Return [x, y] of the center of cell containing provided text 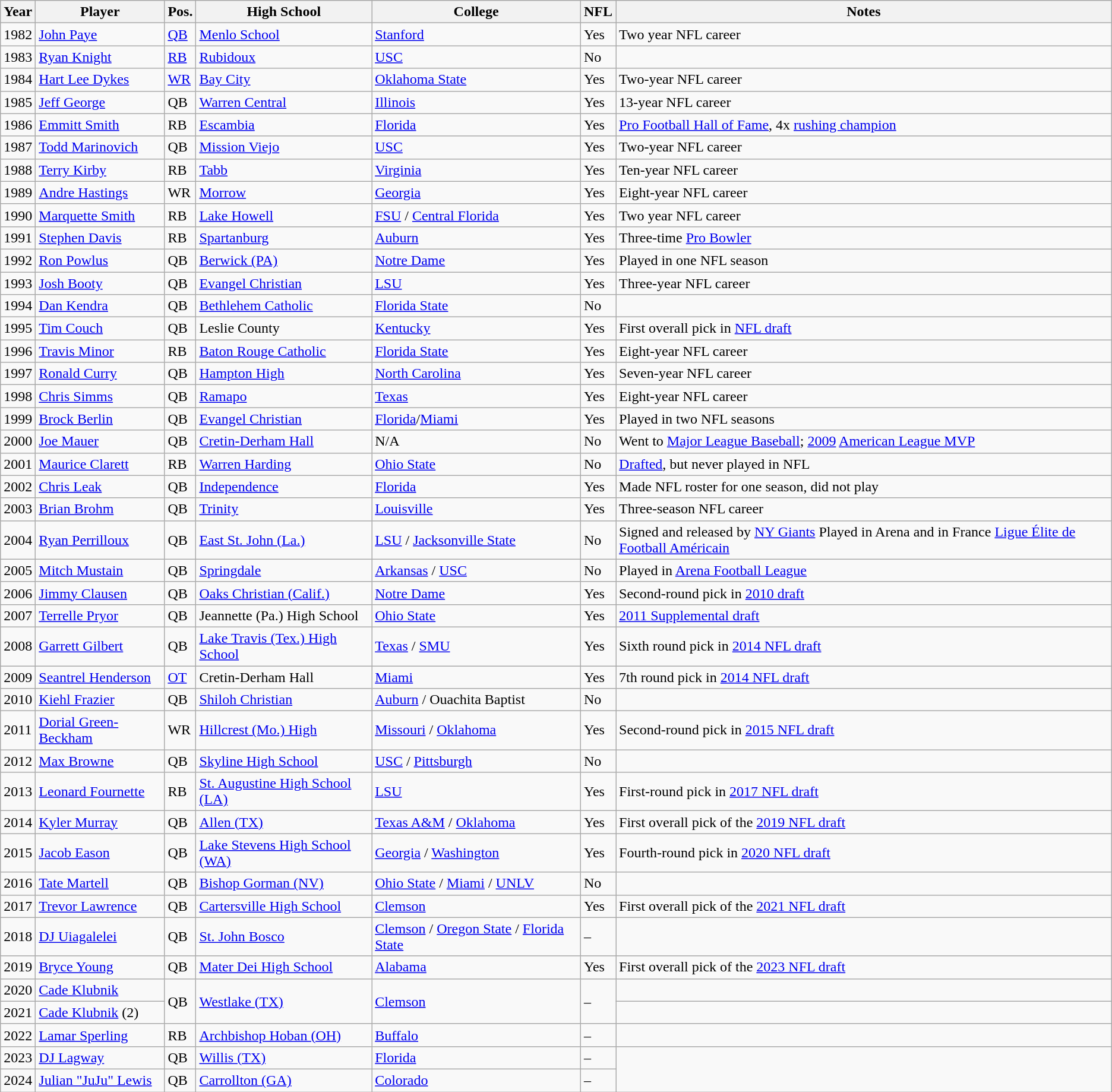
First overall pick of the 2023 NFL draft [864, 967]
Hampton High [284, 374]
Virginia [476, 170]
Miami [476, 677]
2019 [18, 967]
Morrow [284, 192]
Played in two NFL seasons [864, 419]
North Carolina [476, 374]
East St. John (La.) [284, 539]
Kyler Murray [100, 822]
2007 [18, 616]
Dorial Green-Beckham [100, 731]
Texas A&M / Oklahoma [476, 822]
College [476, 12]
Mission Viejo [284, 147]
Escambia [284, 125]
Jeff George [100, 102]
St. John Bosco [284, 936]
First-round pick in 2017 NFL draft [864, 791]
Second-round pick in 2010 draft [864, 593]
Marquette Smith [100, 215]
Mater Dei High School [284, 967]
Bryce Young [100, 967]
Kiehl Frazier [100, 700]
2017 [18, 906]
Three-time Pro Bowler [864, 238]
Second-round pick in 2015 NFL draft [864, 731]
Made NFL roster for one season, did not play [864, 487]
Jimmy Clausen [100, 593]
Emmitt Smith [100, 125]
Jacob Eason [100, 853]
Kentucky [476, 329]
2024 [18, 1080]
Tabb [284, 170]
2008 [18, 646]
2020 [18, 990]
Trevor Lawrence [100, 906]
Florida/Miami [476, 419]
Alabama [476, 967]
Hillcrest (Mo.) High [284, 731]
1986 [18, 125]
Clemson / Oregon State / Florida State [476, 936]
Baton Rouge Catholic [284, 351]
Trinity [284, 509]
Berwick (PA) [284, 260]
Jeannette (Pa.) High School [284, 616]
Rubidoux [284, 57]
2000 [18, 441]
Arkansas / USC [476, 570]
Pro Football Hall of Fame, 4x rushing champion [864, 125]
Played in one NFL season [864, 260]
Menlo School [284, 34]
Oaks Christian (Calif.) [284, 593]
2016 [18, 883]
Dan Kendra [100, 306]
1988 [18, 170]
Cade Klubnik (2) [100, 1012]
Three-year NFL career [864, 283]
7th round pick in 2014 NFL draft [864, 677]
Terry Kirby [100, 170]
FSU / Central Florida [476, 215]
Player [100, 12]
Joe Mauer [100, 441]
Sixth round pick in 2014 NFL draft [864, 646]
Tate Martell [100, 883]
St. Augustine High School (LA) [284, 791]
2022 [18, 1035]
Leslie County [284, 329]
2006 [18, 593]
Lake Stevens High School (WA) [284, 853]
1982 [18, 34]
1983 [18, 57]
Lake Howell [284, 215]
2018 [18, 936]
Chris Leak [100, 487]
Allen (TX) [284, 822]
Carrollton (GA) [284, 1080]
Colorado [476, 1080]
Warren Central [284, 102]
1997 [18, 374]
Played in Arena Football League [864, 570]
1998 [18, 396]
2001 [18, 464]
Brian Brohm [100, 509]
2003 [18, 509]
Independence [284, 487]
Brock Berlin [100, 419]
Ron Powlus [100, 260]
1994 [18, 306]
Oklahoma State [476, 80]
2005 [18, 570]
Bishop Gorman (NV) [284, 883]
N/A [476, 441]
Ryan Knight [100, 57]
Lake Travis (Tex.) High School [284, 646]
Fourth-round pick in 2020 NFL draft [864, 853]
Buffalo [476, 1035]
1985 [18, 102]
Went to Major League Baseball; 2009 American League MVP [864, 441]
Three-season NFL career [864, 509]
1999 [18, 419]
Cade Klubnik [100, 990]
2002 [18, 487]
Willis (TX) [284, 1058]
Springdale [284, 570]
1992 [18, 260]
Skyline High School [284, 761]
2011 Supplemental draft [864, 616]
1989 [18, 192]
Andre Hastings [100, 192]
Auburn / Ouachita Baptist [476, 700]
Shiloh Christian [284, 700]
Max Browne [100, 761]
LSU / Jacksonville State [476, 539]
13-year NFL career [864, 102]
Cartersville High School [284, 906]
1990 [18, 215]
2014 [18, 822]
2010 [18, 700]
Terrelle Pryor [100, 616]
2009 [18, 677]
2004 [18, 539]
Ryan Perrilloux [100, 539]
Seantrel Henderson [100, 677]
Garrett Gilbert [100, 646]
DJ Lagway [100, 1058]
2015 [18, 853]
OT [181, 677]
Tim Couch [100, 329]
1984 [18, 80]
Ronald Curry [100, 374]
First overall pick of the 2021 NFL draft [864, 906]
2013 [18, 791]
1993 [18, 283]
First overall pick of the 2019 NFL draft [864, 822]
DJ Uiagalelei [100, 936]
Drafted, but never played in NFL [864, 464]
2023 [18, 1058]
Spartanburg [284, 238]
Archbishop Hoban (OH) [284, 1035]
Todd Marinovich [100, 147]
Missouri / Oklahoma [476, 731]
Seven-year NFL career [864, 374]
Josh Booty [100, 283]
Leonard Fournette [100, 791]
Texas / SMU [476, 646]
Ten-year NFL career [864, 170]
1995 [18, 329]
Year [18, 12]
Auburn [476, 238]
USC / Pittsburgh [476, 761]
High School [284, 12]
1996 [18, 351]
2011 [18, 731]
Georgia / Washington [476, 853]
Bay City [284, 80]
Mitch Mustain [100, 570]
Georgia [476, 192]
John Paye [100, 34]
Travis Minor [100, 351]
2012 [18, 761]
1991 [18, 238]
Bethlehem Catholic [284, 306]
1987 [18, 147]
Louisville [476, 509]
Pos. [181, 12]
2021 [18, 1012]
Warren Harding [284, 464]
Texas [476, 396]
Chris Simms [100, 396]
Julian "JuJu" Lewis [100, 1080]
Signed and released by NY Giants Played in Arena and in France Ligue Élite de Football Américain [864, 539]
Maurice Clarett [100, 464]
Ohio State / Miami / UNLV [476, 883]
NFL [598, 12]
Stephen Davis [100, 238]
Ramapo [284, 396]
Hart Lee Dykes [100, 80]
Lamar Sperling [100, 1035]
Illinois [476, 102]
Stanford [476, 34]
Notes [864, 12]
Westlake (TX) [284, 1001]
First overall pick in NFL draft [864, 329]
